Output the [X, Y] coordinate of the center of the cell containing the given text.  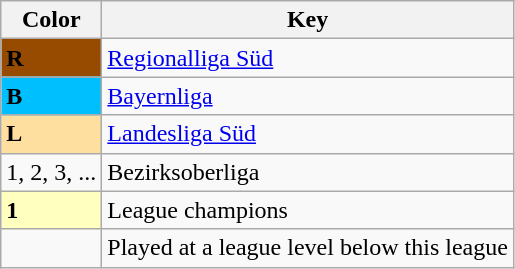
1 [52, 210]
Key [308, 20]
Regionalliga Süd [308, 58]
Played at a league level below this league [308, 248]
R [52, 58]
1, 2, 3, ... [52, 172]
Landesliga Süd [308, 134]
Color [52, 20]
L [52, 134]
League champions [308, 210]
Bayernliga [308, 96]
B [52, 96]
Bezirksoberliga [308, 172]
